Extract the (x, y) coordinate from the center of the cell holding the provided text.  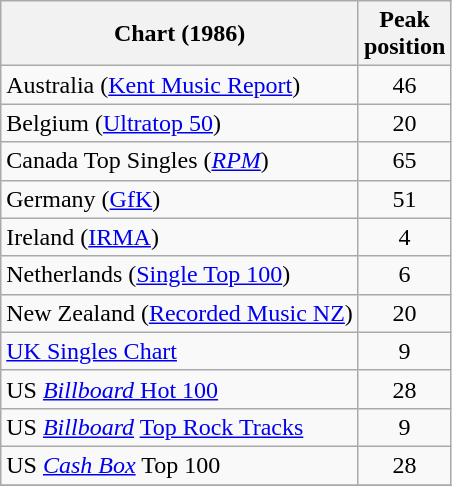
51 (404, 199)
UK Singles Chart (180, 351)
65 (404, 161)
Chart (1986) (180, 34)
Peakposition (404, 34)
New Zealand (Recorded Music NZ) (180, 313)
4 (404, 237)
US Cash Box Top 100 (180, 465)
Canada Top Singles (RPM) (180, 161)
US Billboard Hot 100 (180, 389)
46 (404, 85)
US Billboard Top Rock Tracks (180, 427)
Germany (GfK) (180, 199)
Belgium (Ultratop 50) (180, 123)
Australia (Kent Music Report) (180, 85)
Ireland (IRMA) (180, 237)
6 (404, 275)
Netherlands (Single Top 100) (180, 275)
